Extract the [x, y] coordinate from the center of the cell holding the provided text.  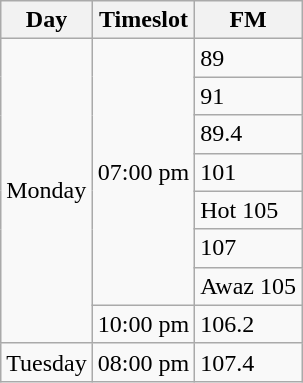
10:00 pm [143, 324]
106.2 [248, 324]
89.4 [248, 134]
Tuesday [47, 362]
Monday [47, 191]
Awaz 105 [248, 286]
Hot 105 [248, 210]
107 [248, 248]
Day [47, 20]
91 [248, 96]
FM [248, 20]
101 [248, 172]
89 [248, 58]
08:00 pm [143, 362]
107.4 [248, 362]
Timeslot [143, 20]
07:00 pm [143, 172]
